Pinpoint the cell where the given text exists, returning its [X, Y] midpoint coordinate. 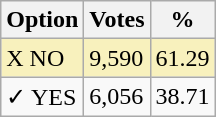
38.71 [182, 97]
X NO [42, 58]
9,590 [117, 58]
Option [42, 20]
61.29 [182, 58]
6,056 [117, 97]
Votes [117, 20]
% [182, 20]
✓ YES [42, 97]
